Return (X, Y) of the center of cell containing provided text 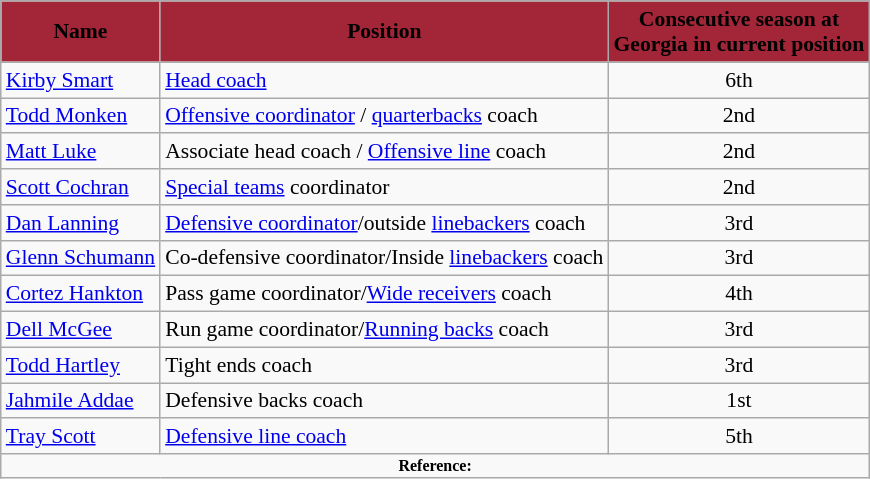
Dell McGee (80, 330)
Defensive coordinator/outside linebackers coach (384, 223)
Offensive coordinator / quarterbacks coach (384, 116)
Dan Lanning (80, 223)
Tight ends coach (384, 365)
Position (384, 32)
6th (738, 80)
Todd Monken (80, 116)
Defensive backs coach (384, 401)
Name (80, 32)
Associate head coach / Offensive line coach (384, 152)
Todd Hartley (80, 365)
Cortez Hankton (80, 294)
Defensive line coach (384, 437)
1st (738, 401)
4th (738, 294)
Reference: (436, 466)
Head coach (384, 80)
Kirby Smart (80, 80)
Jahmile Addae (80, 401)
Tray Scott (80, 437)
5th (738, 437)
Special teams coordinator (384, 187)
Scott Cochran (80, 187)
Consecutive season atGeorgia in current position (738, 32)
Glenn Schumann (80, 258)
Run game coordinator/Running backs coach (384, 330)
Co-defensive coordinator/Inside linebackers coach (384, 258)
Matt Luke (80, 152)
Pass game coordinator/Wide receivers coach (384, 294)
